Determine the (X, Y) coordinate at the center of the cell enclosing the given text.  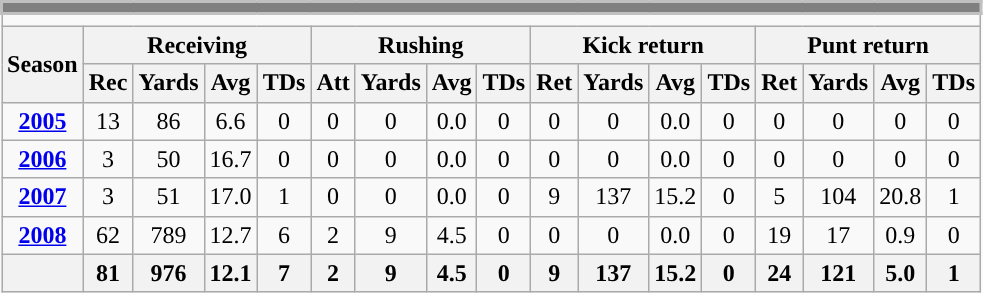
104 (838, 197)
2007 (43, 197)
6 (284, 235)
Att (333, 83)
12.7 (230, 235)
6.6 (230, 121)
Season (43, 64)
5 (780, 197)
51 (168, 197)
7 (284, 273)
17 (838, 235)
121 (838, 273)
2008 (43, 235)
24 (780, 273)
12.1 (230, 273)
19 (780, 235)
Punt return (868, 45)
86 (168, 121)
2006 (43, 159)
62 (108, 235)
2005 (43, 121)
0.9 (900, 235)
81 (108, 273)
16.7 (230, 159)
Rushing (421, 45)
Rec (108, 83)
789 (168, 235)
976 (168, 273)
17.0 (230, 197)
50 (168, 159)
20.8 (900, 197)
Receiving (197, 45)
5.0 (900, 273)
13 (108, 121)
Kick return (644, 45)
